Find where the given text appears and provide that cell's center as (x, y) coordinate. 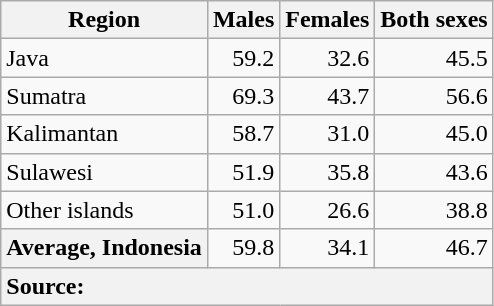
31.0 (328, 134)
Both sexes (434, 20)
34.1 (328, 248)
51.9 (243, 172)
46.7 (434, 248)
51.0 (243, 210)
Region (104, 20)
35.8 (328, 172)
Sumatra (104, 96)
Java (104, 58)
Average, Indonesia (104, 248)
56.6 (434, 96)
32.6 (328, 58)
Kalimantan (104, 134)
43.6 (434, 172)
45.5 (434, 58)
58.7 (243, 134)
59.2 (243, 58)
Source: (247, 286)
Females (328, 20)
Other islands (104, 210)
69.3 (243, 96)
43.7 (328, 96)
38.8 (434, 210)
59.8 (243, 248)
26.6 (328, 210)
45.0 (434, 134)
Sulawesi (104, 172)
Males (243, 20)
